Return the [X, Y] coordinate for the center point of the cell that contains the specified text.  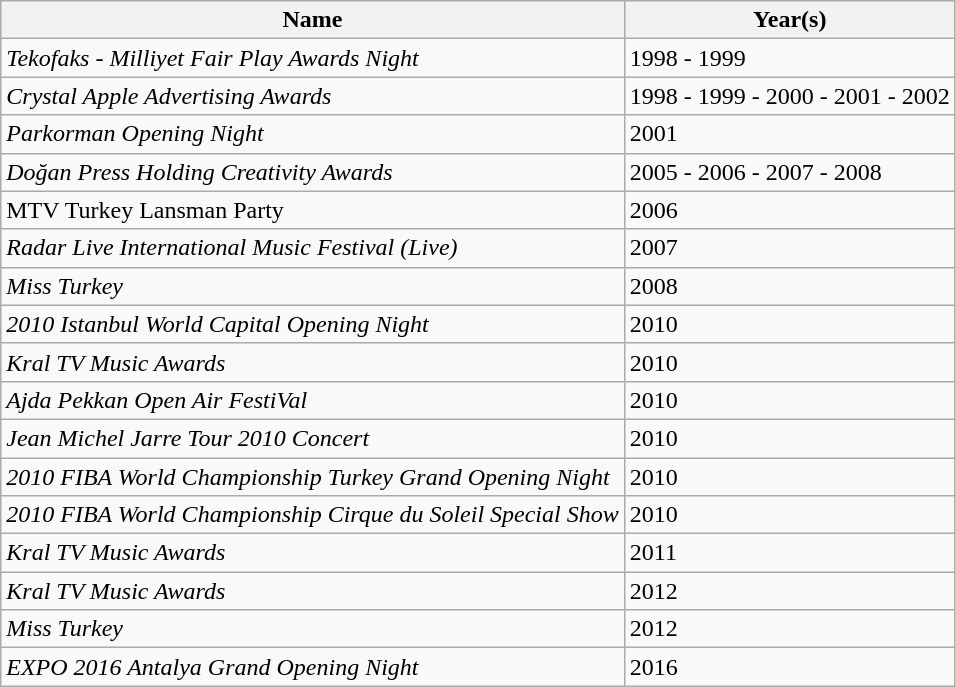
2016 [790, 667]
Year(s) [790, 20]
2008 [790, 286]
2007 [790, 248]
EXPO 2016 Antalya Grand Opening Night [313, 667]
Parkorman Opening Night [313, 134]
2001 [790, 134]
2006 [790, 210]
Radar Live International Music Festival (Live) [313, 248]
Name [313, 20]
Ajda Pekkan Open Air FestiVal [313, 400]
MTV Turkey Lansman Party [313, 210]
1998 - 1999 [790, 58]
1998 - 1999 - 2000 - 2001 - 2002 [790, 96]
Jean Michel Jarre Tour 2010 Concert [313, 438]
2005 - 2006 - 2007 - 2008 [790, 172]
2011 [790, 553]
2010 Istanbul World Capital Opening Night [313, 324]
Crystal Apple Advertising Awards [313, 96]
2010 FIBA World Championship Turkey Grand Opening Night [313, 477]
Tekofaks - Milliyet Fair Play Awards Night [313, 58]
Doğan Press Holding Creativity Awards [313, 172]
2010 FIBA World Championship Cirque du Soleil Special Show [313, 515]
